Search for the cell housing the specified text and yield its (X, Y) center coordinate. 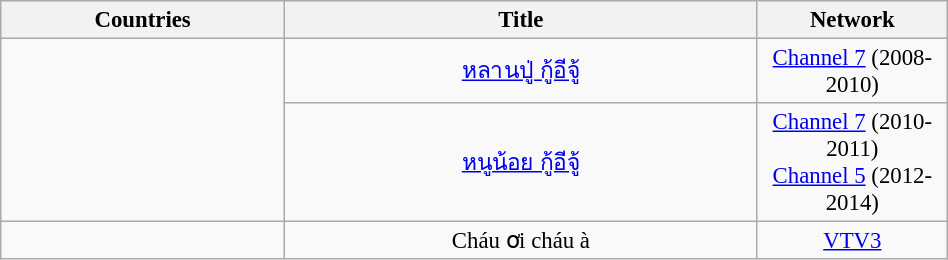
Cháu ơi cháu à (520, 241)
Channel 7 (2010-2011)Channel 5 (2012-2014) (852, 162)
หนูน้อย กู้อีจู้ (520, 162)
Title (520, 20)
VTV3 (852, 241)
Network (852, 20)
Countries (143, 20)
Channel 7 (2008-2010) (852, 72)
หลานปู่ กู้อีจู้ (520, 72)
